Identify which cell holds the provided text, then report its [x, y] central coordinate. 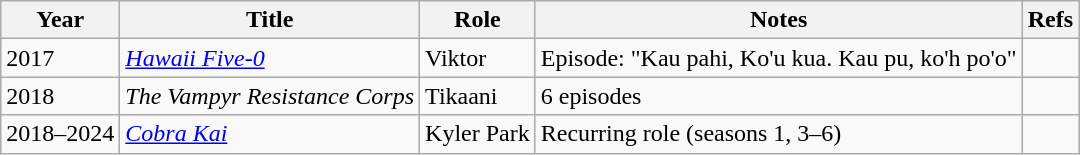
2018 [60, 96]
Tikaani [478, 96]
2017 [60, 58]
The Vampyr Resistance Corps [270, 96]
Viktor [478, 58]
Kyler Park [478, 134]
Recurring role (seasons 1, 3–6) [778, 134]
Refs [1050, 20]
Title [270, 20]
Hawaii Five-0 [270, 58]
Year [60, 20]
Notes [778, 20]
Episode: "Kau pahi, Ko'u kua. Kau pu, ko'h po'o" [778, 58]
Role [478, 20]
6 episodes [778, 96]
Cobra Kai [270, 134]
2018–2024 [60, 134]
